Output the (X, Y) coordinate of the center of the cell containing the given text.  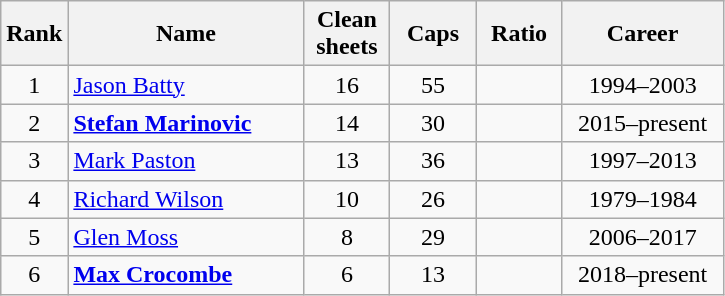
Caps (433, 34)
Max Crocombe (186, 275)
14 (347, 123)
29 (433, 237)
1994–2003 (642, 85)
16 (347, 85)
26 (433, 199)
2018–present (642, 275)
10 (347, 199)
Career (642, 34)
1997–2013 (642, 161)
4 (34, 199)
36 (433, 161)
2015–present (642, 123)
Name (186, 34)
Ratio (519, 34)
Rank (34, 34)
Clean sheets (347, 34)
Mark Paston (186, 161)
Jason Batty (186, 85)
Glen Moss (186, 237)
Richard Wilson (186, 199)
2006–2017 (642, 237)
55 (433, 85)
Stefan Marinovic (186, 123)
5 (34, 237)
1979–1984 (642, 199)
8 (347, 237)
1 (34, 85)
30 (433, 123)
3 (34, 161)
2 (34, 123)
